From the cell containing the given text, extract its center point as (X, Y) coordinate. 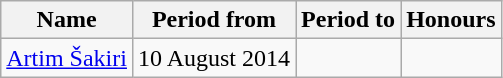
10 August 2014 (214, 58)
Period to (348, 20)
Artim Šakiri (67, 58)
Period from (214, 20)
Honours (451, 20)
Name (67, 20)
